Identify which cell holds the provided text, then report its (X, Y) central coordinate. 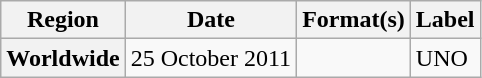
Worldwide (63, 58)
Region (63, 20)
25 October 2011 (210, 58)
UNO (445, 58)
Label (445, 20)
Date (210, 20)
Format(s) (354, 20)
